Detect which cell encompasses the target text, then output its [X, Y] center coordinate. 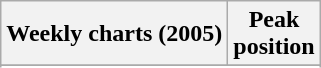
Peak position [274, 34]
Weekly charts (2005) [114, 34]
